Find where the given text appears and provide that cell's center as [x, y] coordinate. 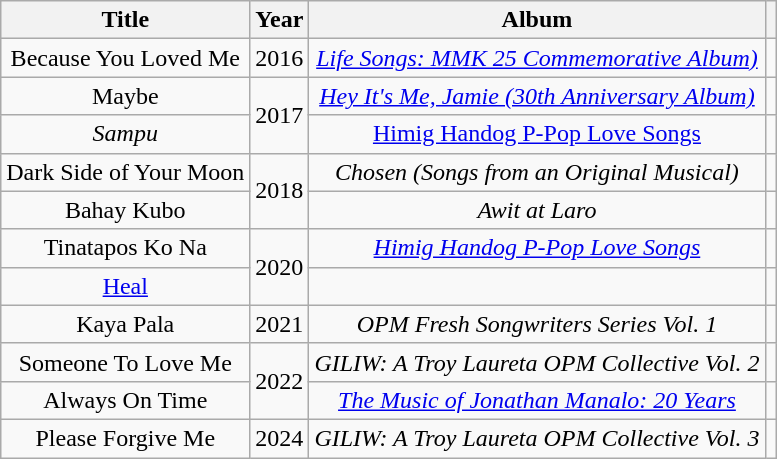
2022 [280, 381]
Always On Time [126, 400]
Album [537, 20]
2020 [280, 267]
Hey It's Me, Jamie (30th Anniversary Album) [537, 96]
OPM Fresh Songwriters Series Vol. 1 [537, 324]
Title [126, 20]
2018 [280, 191]
Tinatapos Ko Na [126, 248]
Bahay Kubo [126, 210]
Please Forgive Me [126, 438]
The Music of Jonathan Manalo: 20 Years [537, 400]
Someone To Love Me [126, 362]
Heal [126, 286]
2017 [280, 115]
Life Songs: MMK 25 Commemorative Album) [537, 58]
Chosen (Songs from an Original Musical) [537, 172]
Dark Side of Your Moon [126, 172]
2024 [280, 438]
Because You Loved Me [126, 58]
GILIW: A Troy Laureta OPM Collective Vol. 3 [537, 438]
Awit at Laro [537, 210]
Sampu [126, 134]
2016 [280, 58]
Maybe [126, 96]
Year [280, 20]
Kaya Pala [126, 324]
2021 [280, 324]
GILIW: A Troy Laureta OPM Collective Vol. 2 [537, 362]
